Locate the cell with the specified text and output its (X, Y) center coordinate. 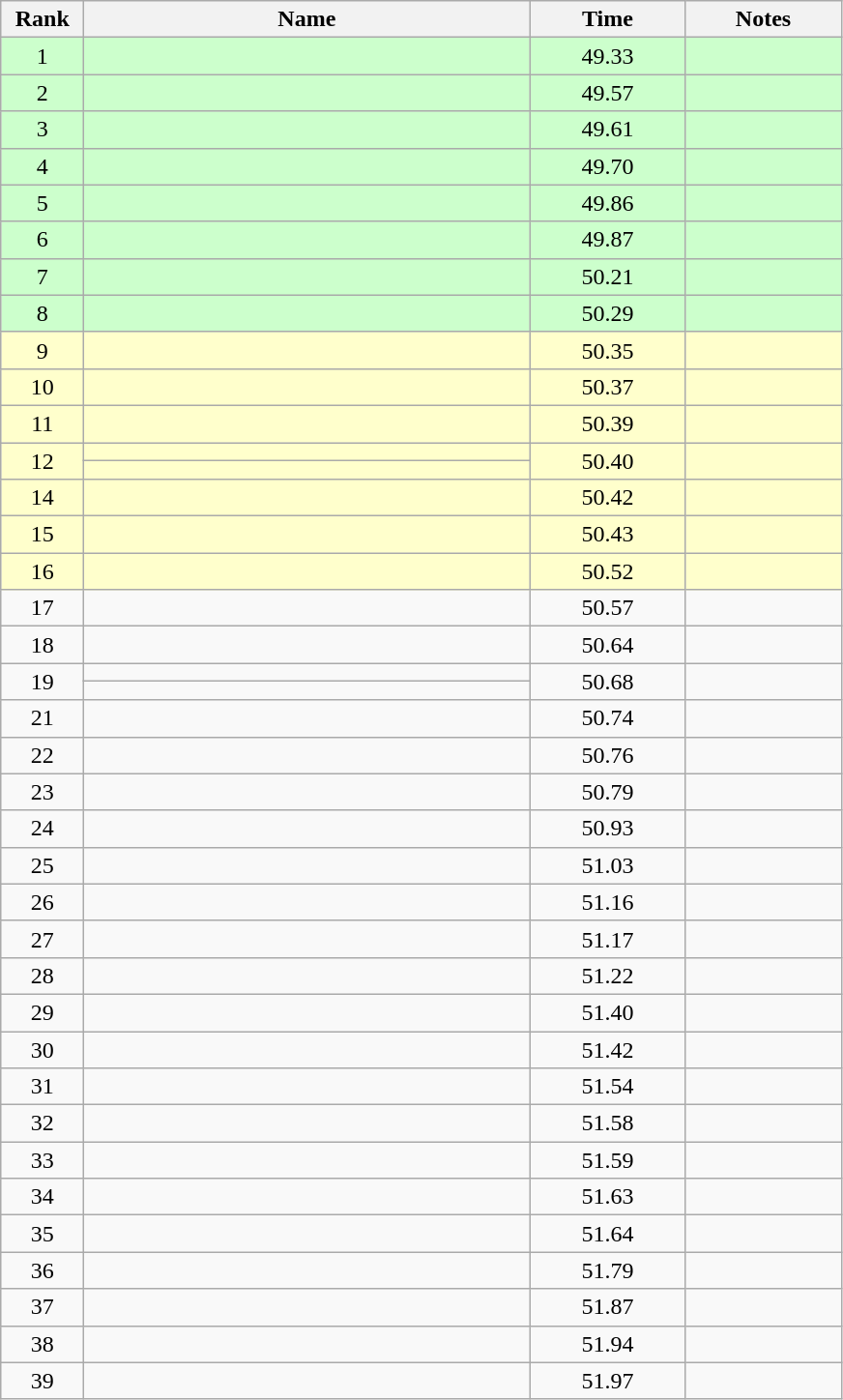
49.57 (607, 93)
50.76 (607, 755)
8 (43, 313)
23 (43, 792)
9 (43, 350)
14 (43, 498)
33 (43, 1160)
34 (43, 1197)
50.39 (607, 423)
50.79 (607, 792)
Time (607, 19)
6 (43, 240)
50.29 (607, 313)
2 (43, 93)
51.59 (607, 1160)
51.63 (607, 1197)
50.52 (607, 571)
50.40 (607, 461)
49.70 (607, 166)
3 (43, 130)
Notes (764, 19)
50.64 (607, 645)
50.74 (607, 718)
27 (43, 939)
51.03 (607, 865)
50.93 (607, 829)
50.68 (607, 682)
17 (43, 608)
39 (43, 1381)
30 (43, 1049)
21 (43, 718)
24 (43, 829)
38 (43, 1344)
50.43 (607, 535)
50.57 (607, 608)
51.42 (607, 1049)
50.21 (607, 277)
51.17 (607, 939)
51.87 (607, 1307)
37 (43, 1307)
25 (43, 865)
31 (43, 1087)
49.87 (607, 240)
5 (43, 203)
19 (43, 682)
1 (43, 56)
49.61 (607, 130)
10 (43, 387)
7 (43, 277)
50.35 (607, 350)
51.58 (607, 1123)
4 (43, 166)
29 (43, 1012)
49.86 (607, 203)
22 (43, 755)
35 (43, 1234)
51.22 (607, 976)
12 (43, 461)
36 (43, 1270)
51.54 (607, 1087)
15 (43, 535)
50.37 (607, 387)
51.40 (607, 1012)
Rank (43, 19)
Name (307, 19)
49.33 (607, 56)
51.97 (607, 1381)
18 (43, 645)
51.94 (607, 1344)
11 (43, 423)
51.79 (607, 1270)
50.42 (607, 498)
51.64 (607, 1234)
26 (43, 902)
32 (43, 1123)
51.16 (607, 902)
28 (43, 976)
16 (43, 571)
